For the text-containing cell, return its midpoint in [X, Y] coordinate format. 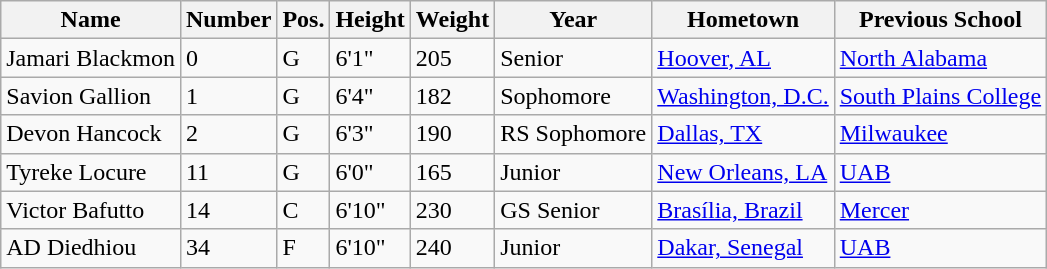
6'3" [370, 134]
Devon Hancock [91, 134]
Year [574, 20]
6'4" [370, 96]
New Orleans, LA [743, 172]
GS Senior [574, 210]
Mercer [940, 210]
South Plains College [940, 96]
Hoover, AL [743, 58]
F [304, 248]
182 [452, 96]
Senior [574, 58]
Dakar, Senegal [743, 248]
Victor Bafutto [91, 210]
Jamari Blackmon [91, 58]
Name [91, 20]
11 [228, 172]
Sophomore [574, 96]
Brasília, Brazil [743, 210]
240 [452, 248]
North Alabama [940, 58]
Hometown [743, 20]
Savion Gallion [91, 96]
Height [370, 20]
230 [452, 210]
205 [452, 58]
Pos. [304, 20]
190 [452, 134]
14 [228, 210]
2 [228, 134]
6'0" [370, 172]
Previous School [940, 20]
Number [228, 20]
Milwaukee [940, 134]
Weight [452, 20]
AD Diedhiou [91, 248]
1 [228, 96]
Tyreke Locure [91, 172]
6'1" [370, 58]
Washington, D.C. [743, 96]
Dallas, TX [743, 134]
RS Sophomore [574, 134]
0 [228, 58]
C [304, 210]
165 [452, 172]
34 [228, 248]
